Output the [x, y] coordinate of the center of the cell containing the given text.  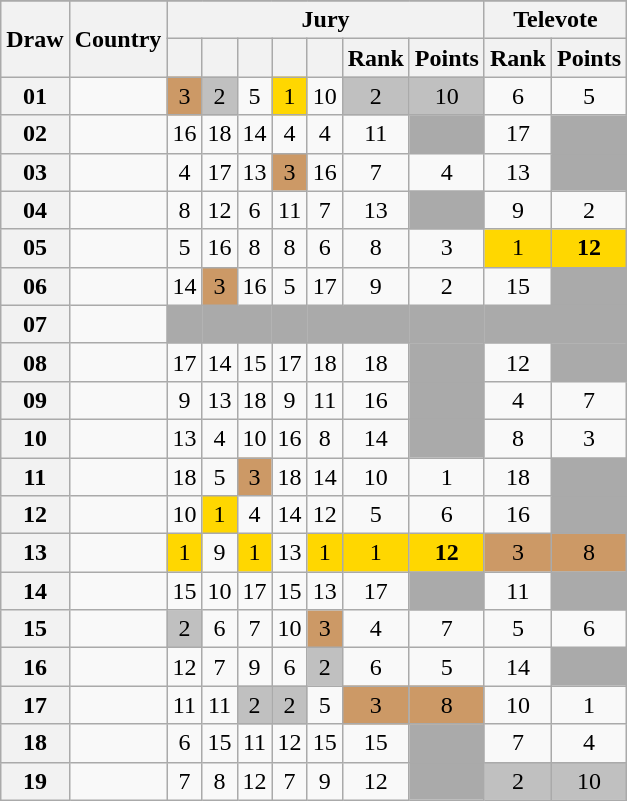
07 [35, 324]
Country [118, 39]
Jury [326, 20]
05 [35, 248]
Draw [35, 39]
08 [35, 362]
04 [35, 210]
03 [35, 172]
01 [35, 96]
06 [35, 286]
02 [35, 134]
19 [35, 781]
Televote [555, 20]
09 [35, 400]
